Find where the given text appears and provide that cell's center as [X, Y] coordinate. 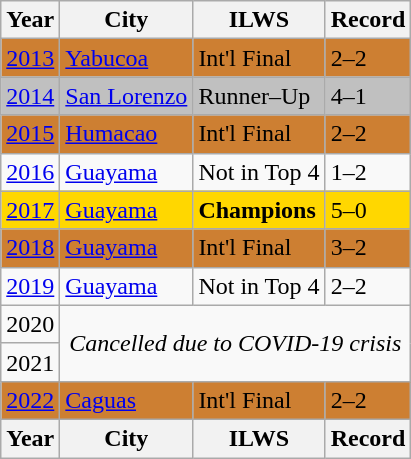
3–2 [368, 248]
2016 [30, 172]
2017 [30, 210]
2021 [30, 362]
2019 [30, 286]
Caguas [126, 400]
4–1 [368, 96]
2013 [30, 58]
Humacao [126, 134]
2014 [30, 96]
2018 [30, 248]
2022 [30, 400]
1–2 [368, 172]
2020 [30, 324]
Champions [259, 210]
Runner–Up [259, 96]
Yabucoa [126, 58]
2015 [30, 134]
San Lorenzo [126, 96]
Cancelled due to COVID-19 crisis [236, 343]
5–0 [368, 210]
